Scan for the cell matching the given text and deliver its [X, Y] coordinate at center. 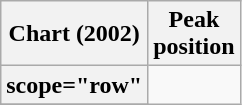
scope="row" [74, 85]
Chart (2002) [74, 34]
Peakposition [194, 34]
